Detect which cell encompasses the target text, then output its [X, Y] center coordinate. 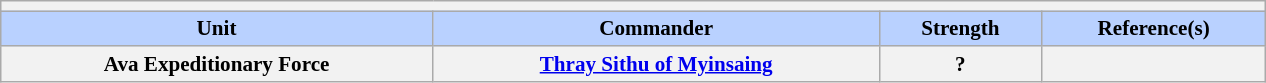
Strength [960, 28]
Reference(s) [1153, 28]
? [960, 64]
Ava Expeditionary Force [216, 64]
Unit [216, 28]
Commander [656, 28]
Thray Sithu of Myinsaing [656, 64]
